Capture the cell that displays the provided text and extract its [X, Y] central coordinate. 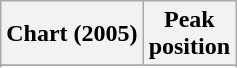
Chart (2005) [72, 34]
Peakposition [189, 34]
